Detect which cell encompasses the target text, then output its [x, y] center coordinate. 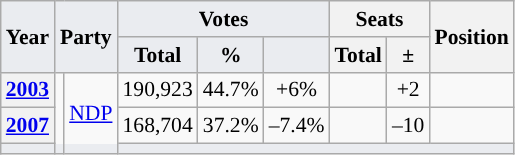
Votes [223, 19]
2007 [28, 126]
37.2% [231, 126]
+6% [297, 90]
2003 [28, 90]
+2 [408, 90]
–10 [408, 126]
Seats [380, 19]
NDP [90, 112]
Party [86, 36]
% [231, 55]
± [408, 55]
Position [471, 36]
Year [28, 36]
–7.4% [297, 126]
190,923 [157, 90]
44.7% [231, 90]
168,704 [157, 126]
